Pinpoint the cell where the given text exists, returning its [X, Y] midpoint coordinate. 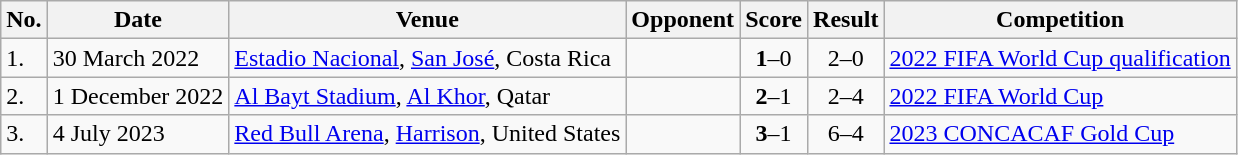
Red Bull Arena, Harrison, United States [428, 134]
4 July 2023 [138, 134]
1–0 [774, 58]
2–4 [846, 96]
1. [24, 58]
Venue [428, 20]
Al Bayt Stadium, Al Khor, Qatar [428, 96]
1 December 2022 [138, 96]
2023 CONCACAF Gold Cup [1060, 134]
3–1 [774, 134]
2–0 [846, 58]
No. [24, 20]
Score [774, 20]
3. [24, 134]
2022 FIFA World Cup qualification [1060, 58]
Result [846, 20]
2022 FIFA World Cup [1060, 96]
Competition [1060, 20]
2. [24, 96]
30 March 2022 [138, 58]
2–1 [774, 96]
6–4 [846, 134]
Estadio Nacional, San José, Costa Rica [428, 58]
Date [138, 20]
Opponent [683, 20]
